Identify which cell holds the provided text, then report its [X, Y] central coordinate. 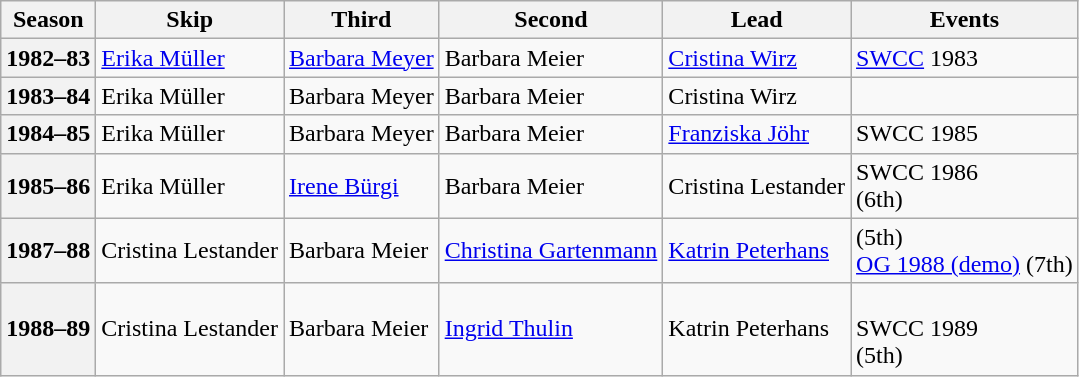
Christina Gartenmann [551, 250]
Season [48, 20]
Irene Bürgi [362, 186]
1984–85 [48, 134]
SWCC 1986 (6th) [965, 186]
1985–86 [48, 186]
1982–83 [48, 58]
Events [965, 20]
1987–88 [48, 250]
Second [551, 20]
Skip [190, 20]
Franziska Jöhr [757, 134]
(5th)OG 1988 (demo) (7th) [965, 250]
SWCC 1985 [965, 134]
Third [362, 20]
SWCC 1983 [965, 58]
Ingrid Thulin [551, 329]
SWCC 1989 (5th) [965, 329]
1988–89 [48, 329]
1983–84 [48, 96]
Lead [757, 20]
